Identify which cell holds the provided text, then report its (x, y) central coordinate. 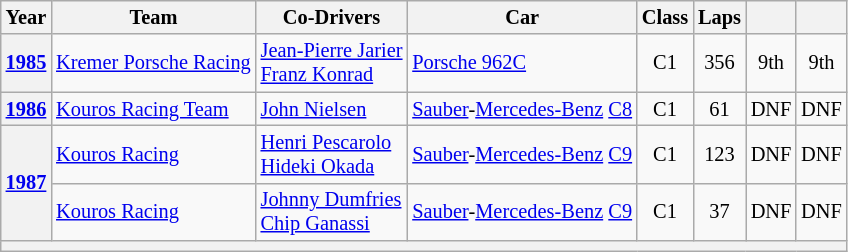
Henri Pescarolo Hideki Okada (332, 154)
Jean-Pierre Jarier Franz Konrad (332, 63)
1986 (26, 109)
Porsche 962C (522, 63)
Team (153, 17)
37 (720, 212)
Laps (720, 17)
123 (720, 154)
356 (720, 63)
61 (720, 109)
1985 (26, 63)
Johnny Dumfries Chip Ganassi (332, 212)
Kouros Racing Team (153, 109)
Kremer Porsche Racing (153, 63)
Co-Drivers (332, 17)
Class (665, 17)
John Nielsen (332, 109)
1987 (26, 182)
Sauber-Mercedes-Benz C8 (522, 109)
Year (26, 17)
Car (522, 17)
